Scan for the cell matching the given text and deliver its (X, Y) coordinate at center. 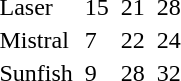
22 (132, 40)
7 (96, 40)
